Capture the cell that displays the provided text and extract its (x, y) central coordinate. 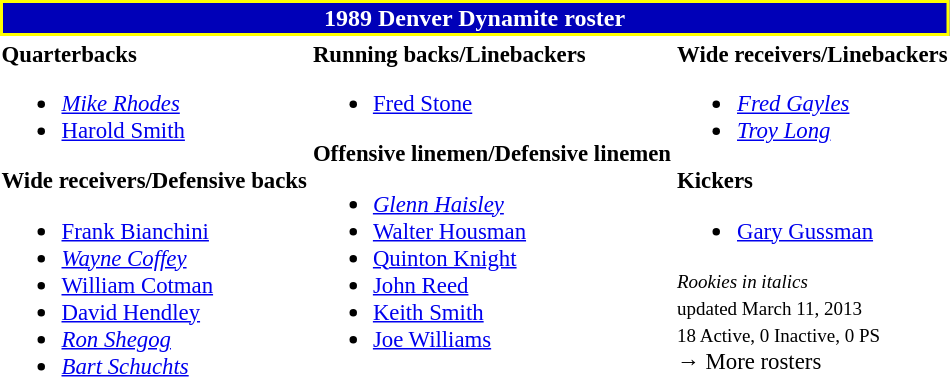
1989 Denver Dynamite roster (474, 18)
